Output the (X, Y) coordinate of the center of the cell containing the given text.  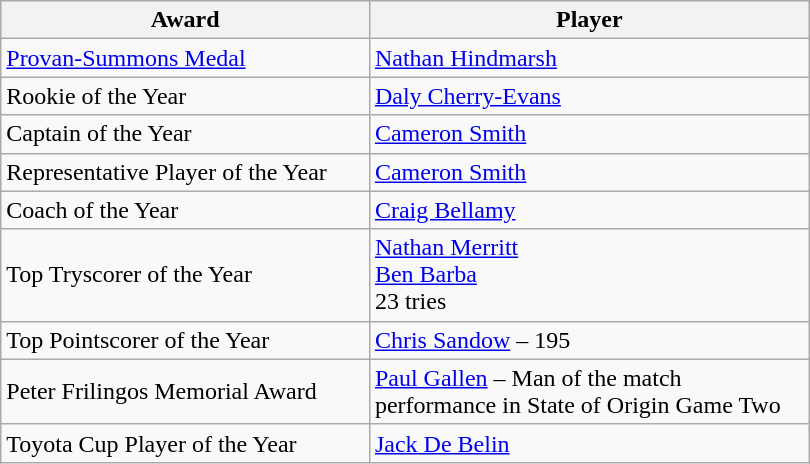
Award (186, 20)
Provan-Summons Medal (186, 58)
Toyota Cup Player of the Year (186, 443)
Top Pointscorer of the Year (186, 340)
Captain of the Year (186, 134)
Chris Sandow – 195 (589, 340)
Nathan Merritt Ben Barba 23 tries (589, 275)
Coach of the Year (186, 210)
Jack De Belin (589, 443)
Daly Cherry-Evans (589, 96)
Top Tryscorer of the Year (186, 275)
Peter Frilingos Memorial Award (186, 392)
Paul Gallen – Man of the match performance in State of Origin Game Two (589, 392)
Nathan Hindmarsh (589, 58)
Rookie of the Year (186, 96)
Representative Player of the Year (186, 172)
Player (589, 20)
Craig Bellamy (589, 210)
